Provide the [X, Y] coordinate of the cell's center where the given text is located.  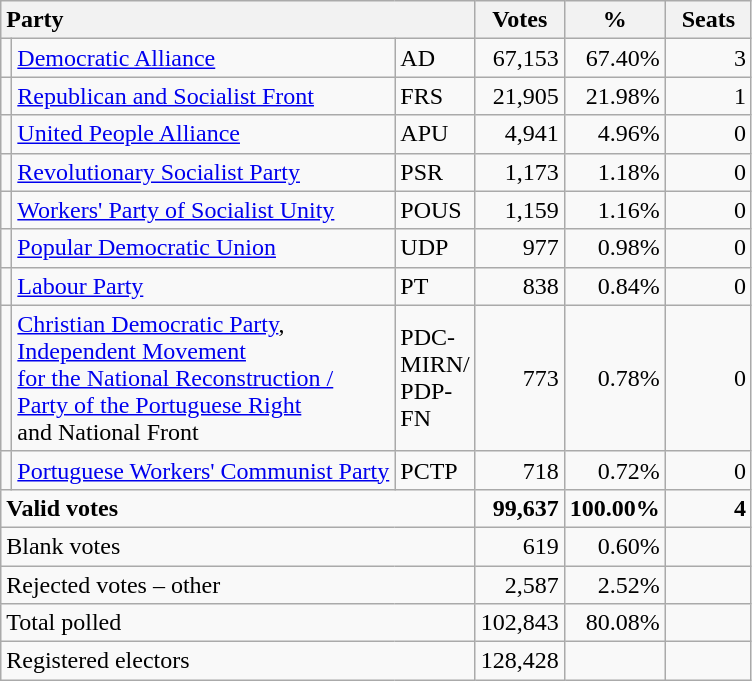
Registered electors [238, 661]
21.98% [614, 96]
619 [520, 546]
80.08% [614, 623]
Portuguese Workers' Communist Party [204, 470]
Popular Democratic Union [204, 248]
0.60% [614, 546]
APU [435, 134]
POUS [435, 210]
4.96% [614, 134]
Christian Democratic Party,Independent Movementfor the National Reconstruction /Party of the Portuguese Rightand National Front [204, 378]
PCTP [435, 470]
UDP [435, 248]
67.40% [614, 58]
2,587 [520, 585]
67,153 [520, 58]
99,637 [520, 508]
1.16% [614, 210]
21,905 [520, 96]
1.18% [614, 172]
718 [520, 470]
Democratic Alliance [204, 58]
773 [520, 378]
Seats [708, 20]
977 [520, 248]
0.78% [614, 378]
128,428 [520, 661]
Labour Party [204, 286]
AD [435, 58]
Revolutionary Socialist Party [204, 172]
Valid votes [238, 508]
Total polled [238, 623]
1,159 [520, 210]
Republican and Socialist Front [204, 96]
4 [708, 508]
0.84% [614, 286]
838 [520, 286]
Party [238, 20]
Workers' Party of Socialist Unity [204, 210]
0.72% [614, 470]
102,843 [520, 623]
% [614, 20]
FRS [435, 96]
3 [708, 58]
PT [435, 286]
Blank votes [238, 546]
PDC-MIRN/PDP-FN [435, 378]
Rejected votes – other [238, 585]
PSR [435, 172]
1 [708, 96]
1,173 [520, 172]
United People Alliance [204, 134]
Votes [520, 20]
0.98% [614, 248]
4,941 [520, 134]
2.52% [614, 585]
100.00% [614, 508]
